Detect which cell encompasses the target text, then output its [x, y] center coordinate. 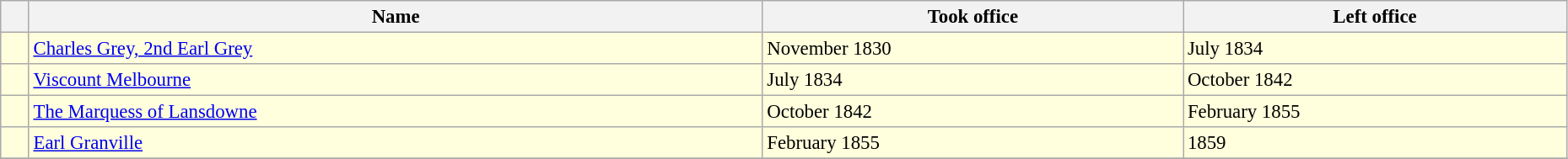
Took office [973, 17]
Viscount Melbourne [396, 80]
November 1830 [973, 49]
Charles Grey, 2nd Earl Grey [396, 49]
Earl Granville [396, 143]
The Marquess of Lansdowne [396, 112]
1859 [1375, 143]
Name [396, 17]
Left office [1375, 17]
